Detect which cell encompasses the target text, then output its [X, Y] center coordinate. 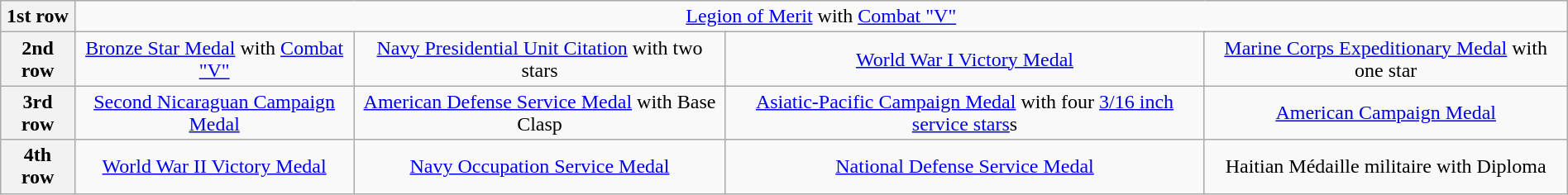
1st row [38, 17]
World War II Victory Medal [214, 167]
Bronze Star Medal with Combat "V" [214, 59]
4th row [38, 167]
Navy Occupation Service Medal [539, 167]
2nd row [38, 59]
Navy Presidential Unit Citation with two stars [539, 59]
Asiatic-Pacific Campaign Medal with four 3/16 inch service starss [964, 112]
World War I Victory Medal [964, 59]
Legion of Merit with Combat "V" [820, 17]
Haitian Médaille militaire with Diploma [1386, 167]
Marine Corps Expeditionary Medal with one star [1386, 59]
3rd row [38, 112]
Second Nicaraguan Campaign Medal [214, 112]
American Defense Service Medal with Base Clasp [539, 112]
National Defense Service Medal [964, 167]
American Campaign Medal [1386, 112]
